Determine the [x, y] coordinate at the center of the cell enclosing the given text.  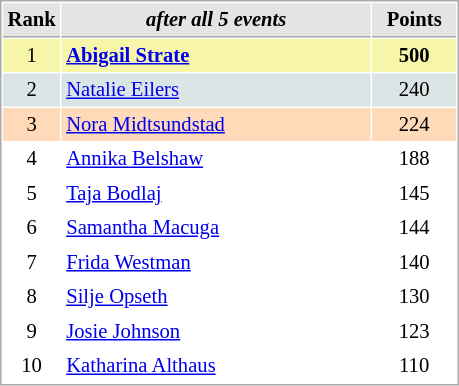
Rank [32, 20]
123 [414, 332]
Silje Opseth [216, 296]
224 [414, 124]
10 [32, 366]
Abigail Strate [216, 56]
after all 5 events [216, 20]
9 [32, 332]
Points [414, 20]
144 [414, 228]
Annika Belshaw [216, 158]
Taja Bodlaj [216, 194]
Katharina Althaus [216, 366]
4 [32, 158]
8 [32, 296]
Natalie Eilers [216, 90]
Nora Midtsundstad [216, 124]
140 [414, 262]
2 [32, 90]
500 [414, 56]
6 [32, 228]
7 [32, 262]
145 [414, 194]
130 [414, 296]
Josie Johnson [216, 332]
Samantha Macuga [216, 228]
3 [32, 124]
188 [414, 158]
5 [32, 194]
Frida Westman [216, 262]
110 [414, 366]
240 [414, 90]
1 [32, 56]
